Detect which cell encompasses the target text, then output its (x, y) center coordinate. 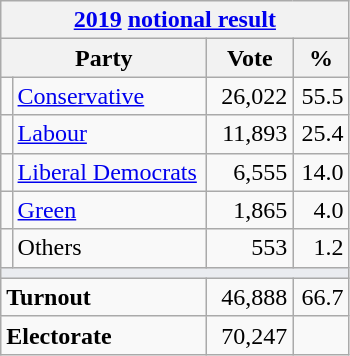
1,865 (250, 210)
46,888 (250, 297)
14.0 (321, 172)
Vote (250, 58)
6,555 (250, 172)
26,022 (250, 96)
11,893 (250, 134)
4.0 (321, 210)
70,247 (250, 335)
553 (250, 248)
Conservative (110, 96)
2019 notional result (175, 20)
Green (110, 210)
Turnout (104, 297)
25.4 (321, 134)
Electorate (104, 335)
66.7 (321, 297)
% (321, 58)
55.5 (321, 96)
Party (104, 58)
Labour (110, 134)
1.2 (321, 248)
Liberal Democrats (110, 172)
Others (110, 248)
